Find where the given text appears and provide that cell's center as (x, y) coordinate. 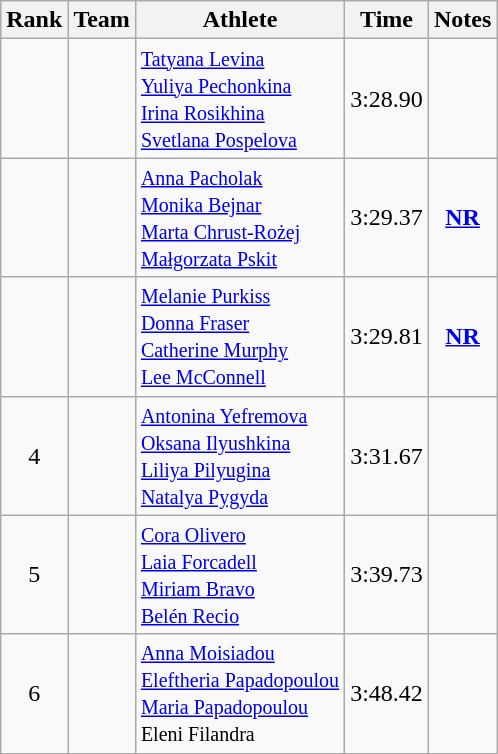
3:28.90 (387, 98)
Athlete (240, 20)
Notes (462, 20)
Antonina YefremovaOksana IlyushkinaLiliya PilyuginaNatalya Pygyda (240, 456)
Rank (34, 20)
Cora OliveroLaia ForcadellMiriam BravoBelén Recio (240, 574)
6 (34, 694)
Tatyana LevinaYuliya PechonkinaIrina RosikhinaSvetlana Pospelova (240, 98)
Anna MoisiadouEleftheria PapadopoulouMaria PapadopoulouEleni Filandra (240, 694)
3:29.37 (387, 218)
3:29.81 (387, 336)
3:39.73 (387, 574)
Time (387, 20)
Melanie PurkissDonna FraserCatherine MurphyLee McConnell (240, 336)
3:48.42 (387, 694)
5 (34, 574)
Anna PacholakMonika BejnarMarta Chrust-RożejMałgorzata Pskit (240, 218)
3:31.67 (387, 456)
4 (34, 456)
Team (102, 20)
